Identify which cell holds the provided text, then report its [x, y] central coordinate. 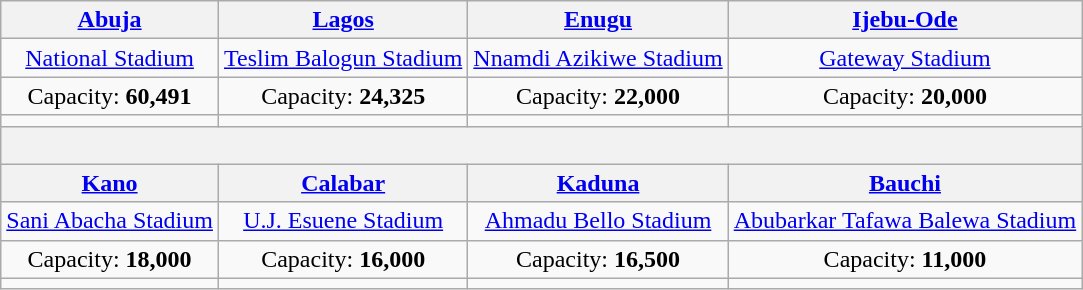
Capacity: 16,000 [342, 259]
Capacity: 60,491 [110, 96]
Sani Abacha Stadium [110, 221]
Capacity: 18,000 [110, 259]
Calabar [342, 183]
Nnamdi Azikiwe Stadium [598, 58]
Capacity: 20,000 [904, 96]
Teslim Balogun Stadium [342, 58]
Abuja [110, 20]
Kaduna [598, 183]
U.J. Esuene Stadium [342, 221]
Enugu [598, 20]
Capacity: 22,000 [598, 96]
National Stadium [110, 58]
Kano [110, 183]
Ahmadu Bello Stadium [598, 221]
Capacity: 11,000 [904, 259]
Abubarkar Tafawa Balewa Stadium [904, 221]
Ijebu-Ode [904, 20]
Bauchi [904, 183]
Capacity: 16,500 [598, 259]
Lagos [342, 20]
Capacity: 24,325 [342, 96]
Gateway Stadium [904, 58]
